Locate the cell with the specified text and output its (x, y) center coordinate. 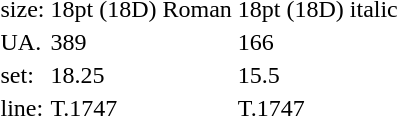
18.25 (141, 75)
389 (141, 42)
